Extract the [X, Y] coordinate from the center of the cell holding the provided text.  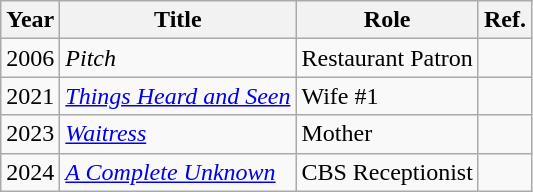
2024 [30, 172]
A Complete Unknown [178, 172]
Title [178, 20]
Waitress [178, 134]
Year [30, 20]
2023 [30, 134]
Wife #1 [387, 96]
2021 [30, 96]
Pitch [178, 58]
Mother [387, 134]
Ref. [504, 20]
Things Heard and Seen [178, 96]
Restaurant Patron [387, 58]
CBS Receptionist [387, 172]
Role [387, 20]
2006 [30, 58]
